For the text-containing cell, return its midpoint in [x, y] coordinate format. 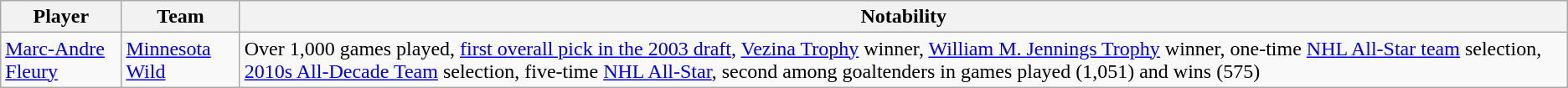
Team [181, 17]
Minnesota Wild [181, 60]
Notability [903, 17]
Marc-Andre Fleury [61, 60]
Player [61, 17]
